Return (x, y) of the center of cell containing provided text 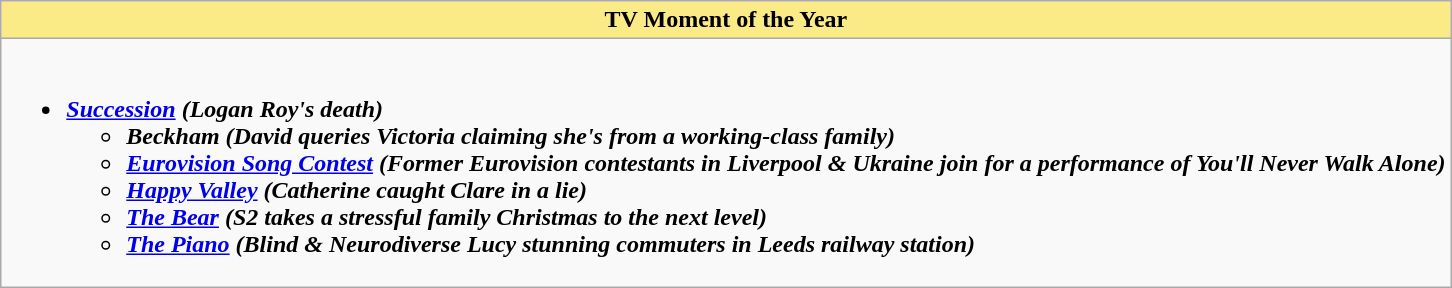
TV Moment of the Year (726, 20)
